From the cell containing the given text, extract its center point as [x, y] coordinate. 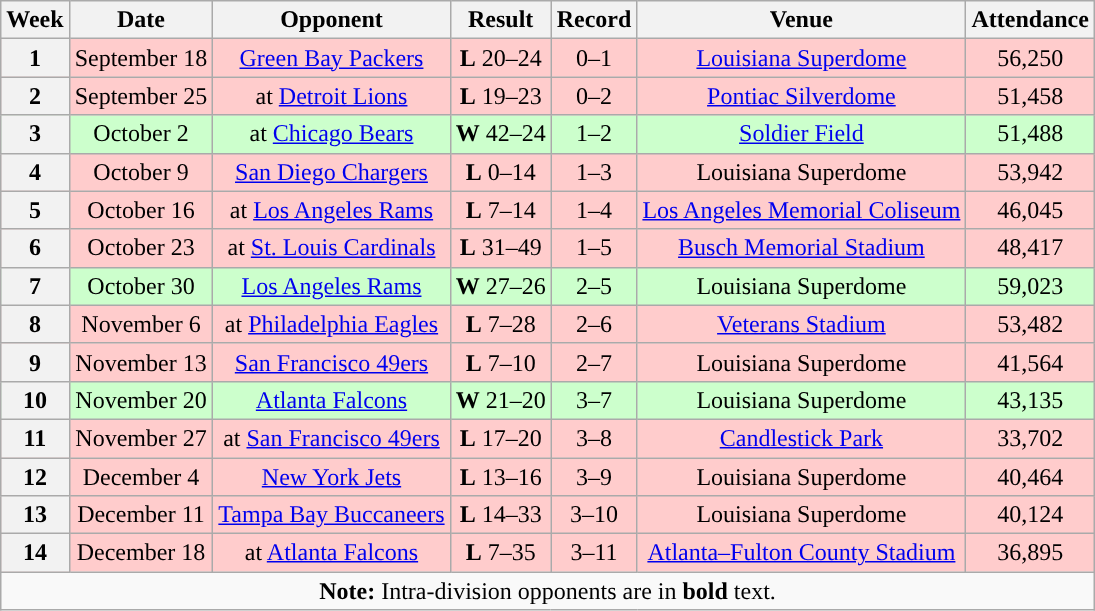
New York Jets [332, 477]
Atlanta Falcons [332, 400]
1–5 [594, 248]
W 27–26 [500, 286]
Atlanta–Fulton County Stadium [802, 553]
December 11 [141, 515]
33,702 [1030, 438]
8 [35, 324]
Los Angeles Memorial Coliseum [802, 210]
at Atlanta Falcons [332, 553]
L 17–20 [500, 438]
Tampa Bay Buccaneers [332, 515]
L 0–14 [500, 172]
9 [35, 362]
53,942 [1030, 172]
L 20–24 [500, 58]
Result [500, 20]
Note: Intra-division opponents are in bold text. [548, 591]
51,458 [1030, 96]
3 [35, 134]
11 [35, 438]
L 19–23 [500, 96]
2–6 [594, 324]
3–7 [594, 400]
October 2 [141, 134]
5 [35, 210]
56,250 [1030, 58]
at Philadelphia Eagles [332, 324]
1–4 [594, 210]
December 4 [141, 477]
Green Bay Packers [332, 58]
at San Francisco 49ers [332, 438]
Venue [802, 20]
L 31–49 [500, 248]
L 7–28 [500, 324]
10 [35, 400]
Opponent [332, 20]
0–2 [594, 96]
W 42–24 [500, 134]
1–2 [594, 134]
November 27 [141, 438]
2–7 [594, 362]
October 30 [141, 286]
36,895 [1030, 553]
at Chicago Bears [332, 134]
2–5 [594, 286]
San Diego Chargers [332, 172]
46,045 [1030, 210]
2 [35, 96]
L 7–14 [500, 210]
September 25 [141, 96]
Attendance [1030, 20]
40,124 [1030, 515]
October 9 [141, 172]
October 16 [141, 210]
Candlestick Park [802, 438]
November 20 [141, 400]
November 6 [141, 324]
Record [594, 20]
40,464 [1030, 477]
Veterans Stadium [802, 324]
3–10 [594, 515]
13 [35, 515]
at St. Louis Cardinals [332, 248]
L 13–16 [500, 477]
Soldier Field [802, 134]
12 [35, 477]
43,135 [1030, 400]
7 [35, 286]
October 23 [141, 248]
59,023 [1030, 286]
6 [35, 248]
at Detroit Lions [332, 96]
3–8 [594, 438]
41,564 [1030, 362]
L 7–35 [500, 553]
L 7–10 [500, 362]
San Francisco 49ers [332, 362]
3–11 [594, 553]
1–3 [594, 172]
Date [141, 20]
September 18 [141, 58]
Busch Memorial Stadium [802, 248]
Los Angeles Rams [332, 286]
3–9 [594, 477]
W 21–20 [500, 400]
Week [35, 20]
Pontiac Silverdome [802, 96]
December 18 [141, 553]
53,482 [1030, 324]
51,488 [1030, 134]
48,417 [1030, 248]
L 14–33 [500, 515]
November 13 [141, 362]
14 [35, 553]
0–1 [594, 58]
1 [35, 58]
at Los Angeles Rams [332, 210]
4 [35, 172]
